Identify which cell holds the provided text, then report its (X, Y) central coordinate. 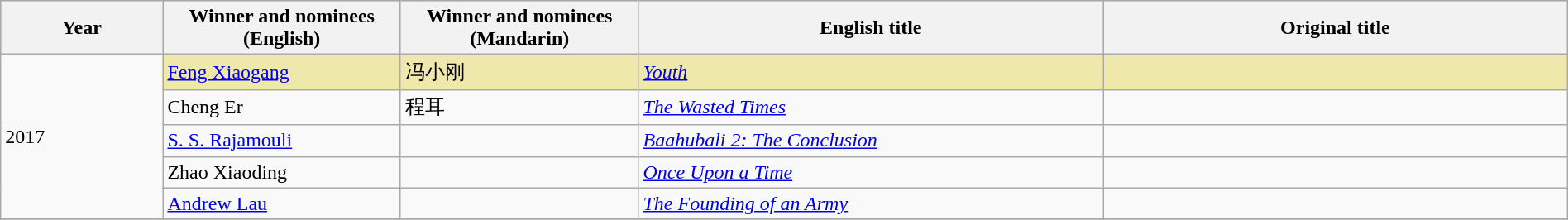
Original title (1336, 28)
Zhao Xiaoding (282, 172)
Andrew Lau (282, 203)
Feng Xiaogang (282, 73)
Winner and nominees(English) (282, 28)
English title (871, 28)
2017 (82, 137)
Winner and nominees(Mandarin) (519, 28)
Baahubali 2: The Conclusion (871, 141)
The Wasted Times (871, 108)
Once Upon a Time (871, 172)
冯小刚 (519, 73)
程耳 (519, 108)
S. S. Rajamouli (282, 141)
Year (82, 28)
Cheng Er (282, 108)
The Founding of an Army (871, 203)
Youth (871, 73)
